Pinpoint the cell where the given text exists, returning its [x, y] midpoint coordinate. 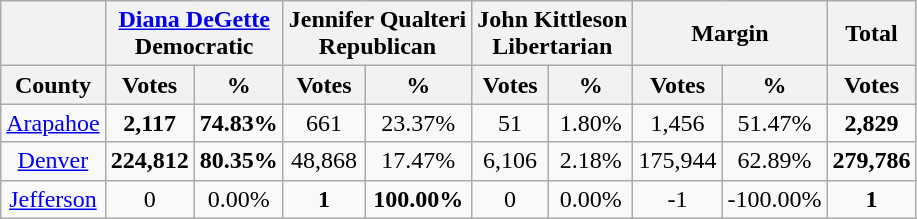
Total [872, 34]
-1 [678, 199]
100.00% [418, 199]
62.89% [774, 161]
279,786 [872, 161]
17.47% [418, 161]
51.47% [774, 123]
48,868 [324, 161]
80.35% [238, 161]
John KittlesonLibertarian [552, 34]
Denver [53, 161]
Jennifer QualteriRepublican [378, 34]
175,944 [678, 161]
661 [324, 123]
Margin [730, 34]
County [53, 85]
2.18% [590, 161]
1.80% [590, 123]
Arapahoe [53, 123]
Diana DeGetteDemocratic [194, 34]
23.37% [418, 123]
-100.00% [774, 199]
74.83% [238, 123]
1,456 [678, 123]
51 [510, 123]
Jefferson [53, 199]
2,829 [872, 123]
2,117 [150, 123]
224,812 [150, 161]
6,106 [510, 161]
